Search for the cell housing the specified text and yield its (X, Y) center coordinate. 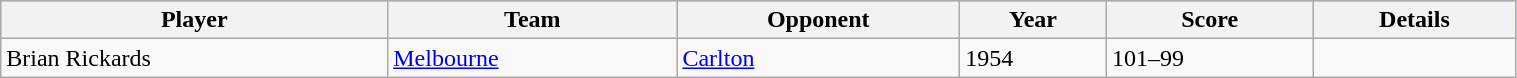
Score (1209, 20)
Brian Rickards (194, 58)
Melbourne (532, 58)
Opponent (818, 20)
Details (1414, 20)
Year (1034, 20)
Carlton (818, 58)
Player (194, 20)
1954 (1034, 58)
101–99 (1209, 58)
Team (532, 20)
